Find where the given text appears and provide that cell's center as (x, y) coordinate. 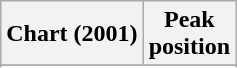
Peakposition (189, 34)
Chart (2001) (72, 34)
